Scan for the cell matching the given text and deliver its (x, y) coordinate at center. 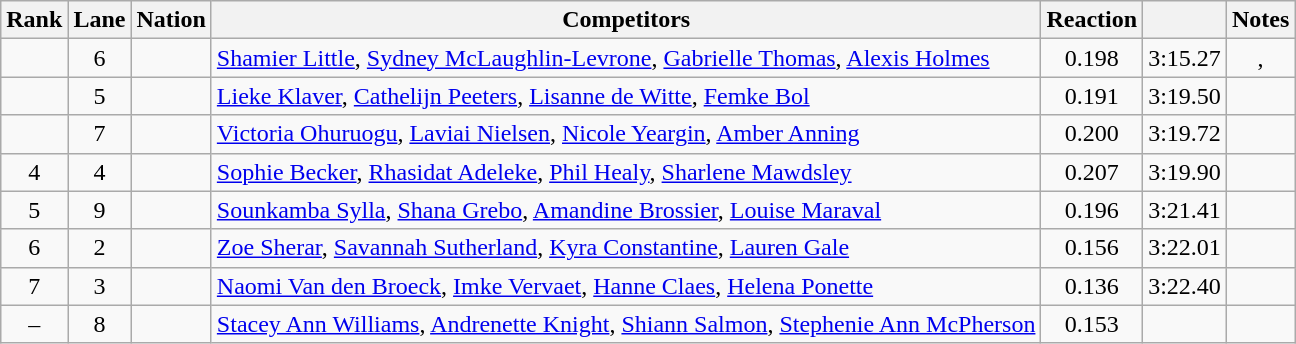
Nation (171, 20)
0.207 (1092, 172)
3:19.50 (1185, 96)
3:19.72 (1185, 134)
Shamier Little, Sydney McLaughlin-Levrone, Gabrielle Thomas, Alexis Holmes (626, 58)
3:22.40 (1185, 286)
0.153 (1092, 324)
3:19.90 (1185, 172)
3:21.41 (1185, 210)
3:15.27 (1185, 58)
0.136 (1092, 286)
0.156 (1092, 248)
Lane (100, 20)
0.191 (1092, 96)
0.200 (1092, 134)
Victoria Ohuruogu, Laviai Nielsen, Nicole Yeargin, Amber Anning (626, 134)
Stacey Ann Williams, Andrenette Knight, Shiann Salmon, Stephenie Ann McPherson (626, 324)
Rank (34, 20)
Competitors (626, 20)
Lieke Klaver, Cathelijn Peeters, Lisanne de Witte, Femke Bol (626, 96)
Sophie Becker, Rhasidat Adeleke, Phil Healy, Sharlene Mawdsley (626, 172)
3 (100, 286)
Reaction (1092, 20)
0.198 (1092, 58)
2 (100, 248)
Sounkamba Sylla, Shana Grebo, Amandine Brossier, Louise Maraval (626, 210)
Zoe Sherar, Savannah Sutherland, Kyra Constantine, Lauren Gale (626, 248)
, (1260, 58)
0.196 (1092, 210)
Naomi Van den Broeck, Imke Vervaet, Hanne Claes, Helena Ponette (626, 286)
3:22.01 (1185, 248)
– (34, 324)
8 (100, 324)
Notes (1260, 20)
9 (100, 210)
